Scan for the cell matching the given text and deliver its [x, y] coordinate at center. 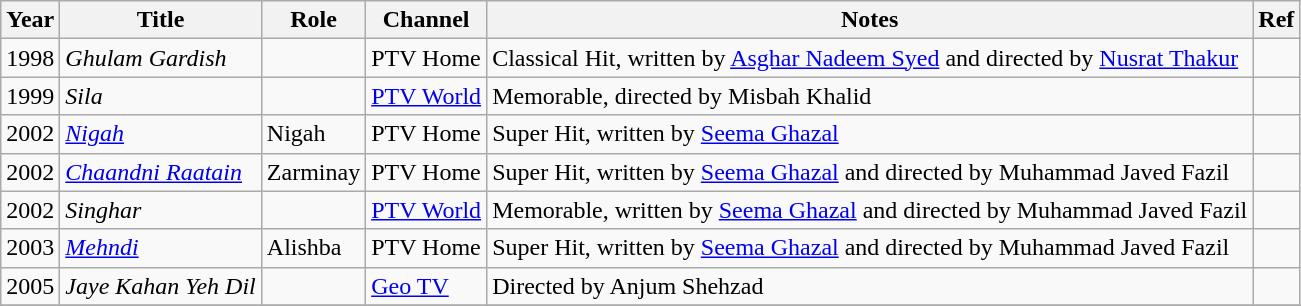
Singhar [160, 210]
Notes [870, 20]
Role [313, 20]
Ghulam Gardish [160, 58]
Zarminay [313, 172]
Super Hit, written by Seema Ghazal [870, 134]
Classical Hit, written by Asghar Nadeem Syed and directed by Nusrat Thakur [870, 58]
Alishba [313, 248]
Memorable, directed by Misbah Khalid [870, 96]
Title [160, 20]
Directed by Anjum Shehzad [870, 286]
Year [30, 20]
Memorable, written by Seema Ghazal and directed by Muhammad Javed Fazil [870, 210]
1999 [30, 96]
2005 [30, 286]
Sila [160, 96]
2003 [30, 248]
Mehndi [160, 248]
1998 [30, 58]
Chaandni Raatain [160, 172]
Geo TV [426, 286]
Ref [1276, 20]
Channel [426, 20]
Jaye Kahan Yeh Dil [160, 286]
